Pinpoint the cell where the given text exists, returning its [X, Y] midpoint coordinate. 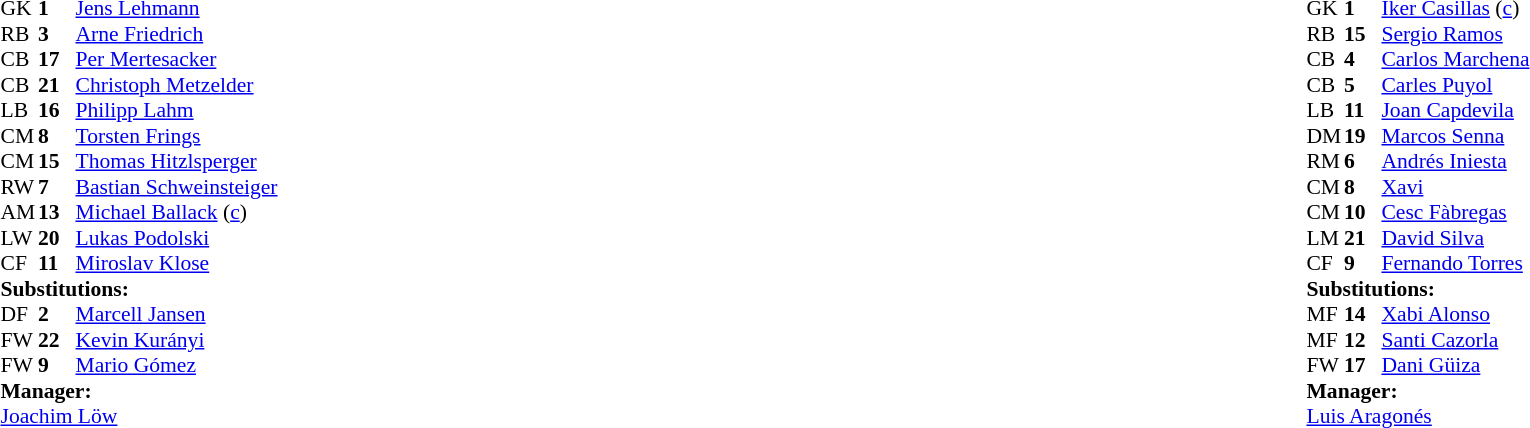
Carles Puyol [1455, 85]
16 [57, 111]
Arne Friedrich [177, 34]
12 [1363, 340]
10 [1363, 213]
19 [1363, 136]
LW [19, 238]
Cesc Fàbregas [1455, 213]
7 [57, 187]
Lukas Podolski [177, 238]
4 [1363, 59]
Andrés Iniesta [1455, 161]
Carlos Marchena [1455, 59]
Bastian Schweinsteiger [177, 187]
14 [1363, 315]
Marcell Jansen [177, 315]
Miroslav Klose [177, 263]
Joan Capdevila [1455, 111]
6 [1363, 161]
3 [57, 34]
LM [1325, 238]
Per Mertesacker [177, 59]
5 [1363, 85]
AM [19, 213]
Christoph Metzelder [177, 85]
DF [19, 315]
Santi Cazorla [1455, 340]
Dani Güiza [1455, 365]
DM [1325, 136]
22 [57, 340]
David Silva [1455, 238]
Philipp Lahm [177, 111]
20 [57, 238]
Fernando Torres [1455, 263]
Sergio Ramos [1455, 34]
Mario Gómez [177, 365]
Torsten Frings [177, 136]
Xavi [1455, 187]
Kevin Kurányi [177, 340]
13 [57, 213]
Michael Ballack (c) [177, 213]
RM [1325, 161]
Marcos Senna [1455, 136]
Xabi Alonso [1455, 315]
Thomas Hitzlsperger [177, 161]
2 [57, 315]
RW [19, 187]
